Return the (X, Y) coordinate for the center point of the cell that contains the specified text.  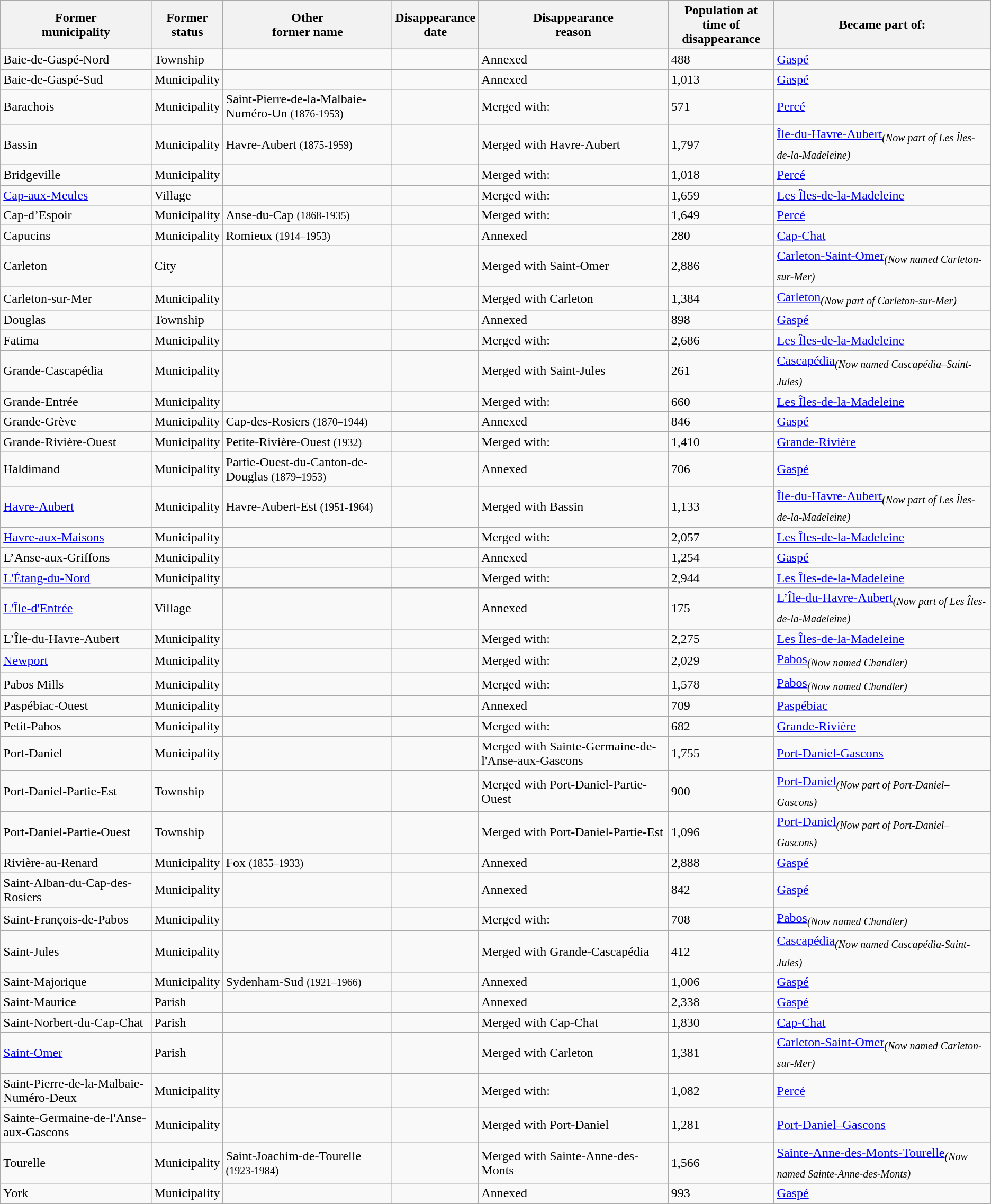
Saint-Norbert-du-Cap-Chat (76, 1022)
280 (721, 236)
682 (721, 726)
Saint-Joachim-de-Tourelle (1923-1984) (308, 1163)
Merged with Sainte-Anne-des-Monts (573, 1163)
Bridgeville (76, 175)
Baie-de-Gaspé-Nord (76, 59)
1,096 (721, 832)
Fox (1855–1933) (308, 863)
1,013 (721, 79)
1,018 (721, 175)
Newport (76, 660)
Merged with Saint-Omer (573, 266)
1,410 (721, 442)
Petite-Rivière-Ouest (1932) (308, 442)
1,006 (721, 982)
Douglas (76, 320)
1,381 (721, 1053)
Saint-Maurice (76, 1002)
2,888 (721, 863)
Saint-François-de-Pabos (76, 919)
L'Île-d'Entrée (76, 609)
Cap-d’Espoir (76, 215)
Merged with Port-Daniel-Partie-Ouest (573, 791)
2,029 (721, 660)
Tourelle (76, 1163)
Carleton (76, 266)
842 (721, 890)
708 (721, 919)
2,057 (721, 537)
Port-Daniel (76, 754)
Grande-Entrée (76, 402)
L'Étang-du-Nord (76, 578)
1,254 (721, 558)
Formermunicipality (76, 25)
2,944 (721, 578)
1,281 (721, 1125)
Port-Daniel-Partie-Est (76, 791)
Saint-Jules (76, 952)
Cascapédia(Now named Cascapédia–Saint-Jules) (882, 371)
1,566 (721, 1163)
Anse-du-Cap (1868-1935) (308, 215)
261 (721, 371)
Population attime of disappearance (721, 25)
Merged with Cap-Chat (573, 1022)
Grande-Rivière-Ouest (76, 442)
660 (721, 402)
Havre-Aubert-Est (1951-1964) (308, 507)
412 (721, 952)
1,082 (721, 1090)
Grande-Grève (76, 422)
Port-Daniel-Gascons (882, 754)
Saint-Majorique (76, 982)
Merged with Bassin (573, 507)
Havre-Aubert (1875-1959) (308, 144)
Baie-de-Gaspé-Sud (76, 79)
L’Anse-aux-Griffons (76, 558)
175 (721, 609)
L’Île-du-Havre-Aubert(Now part of Les Îles-de-la-Madeleine) (882, 609)
Cap-des-Rosiers (1870–1944) (308, 422)
Barachois (76, 107)
Carleton(Now part of Carleton-sur-Mer) (882, 298)
Sainte-Anne-des-Monts-Tourelle(Now named Sainte-Anne-des-Monts) (882, 1163)
Merged with Saint-Jules (573, 371)
Disappearancereason (573, 25)
Sydenham-Sud (1921–1966) (308, 982)
846 (721, 422)
Petit-Pabos (76, 726)
Havre-Aubert (76, 507)
1,830 (721, 1022)
L’Île-du-Havre-Aubert (76, 639)
2,686 (721, 340)
Port-Daniel-Partie-Ouest (76, 832)
1,133 (721, 507)
Merged with Port-Daniel (573, 1125)
900 (721, 791)
1,578 (721, 684)
Merged with Sainte-Germaine-de-l'Anse-aux-Gascons (573, 754)
993 (721, 1193)
Saint-Pierre-de-la-Malbaie-Numéro-Deux (76, 1090)
Saint-Alban-du-Cap-des-Rosiers (76, 890)
Paspébiac-Ouest (76, 706)
1,659 (721, 195)
Merged with Havre-Aubert (573, 144)
Haldimand (76, 469)
Merged with Port-Daniel-Partie-Est (573, 832)
Port-Daniel–Gascons (882, 1125)
City (187, 266)
Became part of: (882, 25)
Rivière-au-Renard (76, 863)
Capucins (76, 236)
Paspébiac (882, 706)
2,275 (721, 639)
Cascapédia(Now named Cascapédia-Saint-Jules) (882, 952)
571 (721, 107)
709 (721, 706)
York (76, 1193)
2,338 (721, 1002)
1,755 (721, 754)
Grande-Cascapédia (76, 371)
706 (721, 469)
Sainte-Germaine-de-l'Anse-aux-Gascons (76, 1125)
Carleton-sur-Mer (76, 298)
898 (721, 320)
2,886 (721, 266)
Saint-Pierre-de-la-Malbaie-Numéro-Un (1876-1953) (308, 107)
Pabos Mills (76, 684)
Fatima (76, 340)
Havre-aux-Maisons (76, 537)
1,797 (721, 144)
1,649 (721, 215)
Disappearancedate (435, 25)
Formerstatus (187, 25)
Romieux (1914–1953) (308, 236)
Otherformer name (308, 25)
Partie-Ouest-du-Canton-de-Douglas (1879–1953) (308, 469)
Bassin (76, 144)
Cap-aux-Meules (76, 195)
Merged with Grande-Cascapédia (573, 952)
1,384 (721, 298)
488 (721, 59)
Saint-Omer (76, 1053)
